Detect which cell encompasses the target text, then output its (x, y) center coordinate. 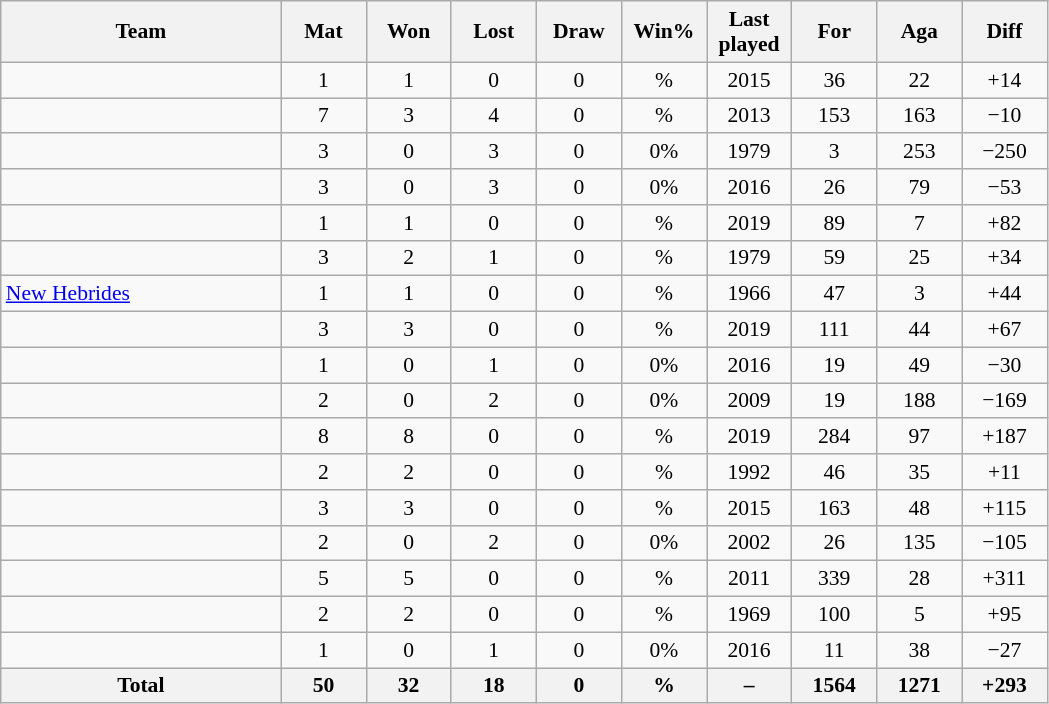
46 (834, 472)
4 (494, 116)
79 (920, 187)
2011 (748, 579)
+14 (1004, 80)
Win% (664, 32)
36 (834, 80)
−105 (1004, 543)
Mat (324, 32)
−27 (1004, 650)
+11 (1004, 472)
50 (324, 686)
Lost (494, 32)
+67 (1004, 330)
35 (920, 472)
1564 (834, 686)
+115 (1004, 508)
+34 (1004, 258)
+82 (1004, 223)
38 (920, 650)
Last played (748, 32)
1966 (748, 294)
Draw (578, 32)
44 (920, 330)
89 (834, 223)
1271 (920, 686)
+293 (1004, 686)
1969 (748, 615)
111 (834, 330)
2002 (748, 543)
2013 (748, 116)
−53 (1004, 187)
−250 (1004, 152)
253 (920, 152)
2009 (748, 401)
284 (834, 437)
−10 (1004, 116)
−169 (1004, 401)
+187 (1004, 437)
22 (920, 80)
Diff (1004, 32)
153 (834, 116)
59 (834, 258)
11 (834, 650)
28 (920, 579)
Team (141, 32)
Won (408, 32)
97 (920, 437)
25 (920, 258)
Total (141, 686)
+95 (1004, 615)
49 (920, 365)
339 (834, 579)
−30 (1004, 365)
100 (834, 615)
48 (920, 508)
– (748, 686)
32 (408, 686)
1992 (748, 472)
18 (494, 686)
+311 (1004, 579)
188 (920, 401)
For (834, 32)
+44 (1004, 294)
135 (920, 543)
New Hebrides (141, 294)
47 (834, 294)
Aga (920, 32)
